Pinpoint the cell where the given text exists, returning its [x, y] midpoint coordinate. 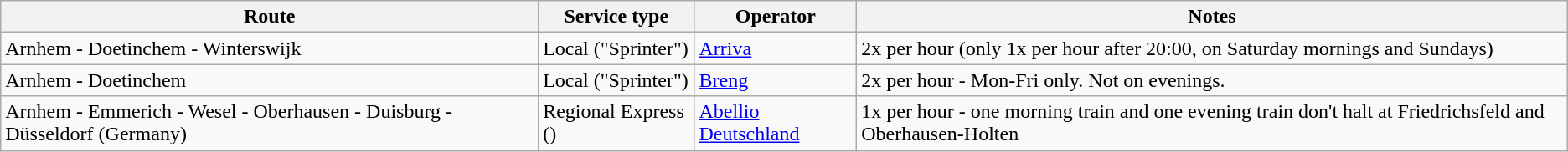
Service type [616, 17]
Abellio Deutschland [776, 124]
Arnhem - Emmerich - Wesel - Oberhausen - Duisburg - Düsseldorf (Germany) [270, 124]
Operator [776, 17]
Arnhem - Doetinchem [270, 80]
1x per hour - one morning train and one evening train don't halt at Friedrichsfeld and Oberhausen-Holten [1213, 124]
Regional Express () [616, 124]
2x per hour - Mon-Fri only. Not on evenings. [1213, 80]
2x per hour (only 1x per hour after 20:00, on Saturday mornings and Sundays) [1213, 48]
Arriva [776, 48]
Notes [1213, 17]
Arnhem - Doetinchem - Winterswijk [270, 48]
Breng [776, 80]
Route [270, 17]
